Identify which cell holds the provided text, then report its (x, y) central coordinate. 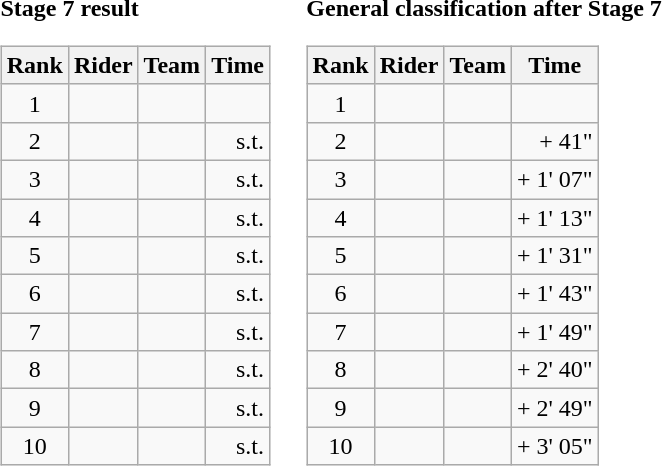
+ 1' 13" (554, 217)
+ 2' 40" (554, 370)
+ 1' 43" (554, 294)
+ 41" (554, 141)
+ 1' 31" (554, 256)
+ 1' 07" (554, 179)
+ 3' 05" (554, 446)
+ 1' 49" (554, 332)
+ 2' 49" (554, 408)
